Return [X, Y] of the center of cell containing provided text 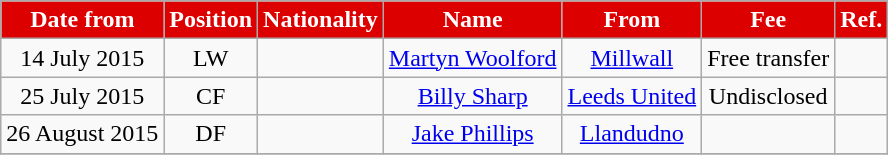
Name [472, 20]
14 July 2015 [82, 58]
Undisclosed [768, 96]
Leeds United [632, 96]
Billy Sharp [472, 96]
Martyn Woolford [472, 58]
Free transfer [768, 58]
Ref. [862, 20]
LW [211, 58]
Date from [82, 20]
CF [211, 96]
Nationality [321, 20]
Llandudno [632, 134]
Jake Phillips [472, 134]
25 July 2015 [82, 96]
Position [211, 20]
From [632, 20]
Fee [768, 20]
26 August 2015 [82, 134]
Millwall [632, 58]
DF [211, 134]
